Extract the [x, y] coordinate from the center of the cell holding the provided text.  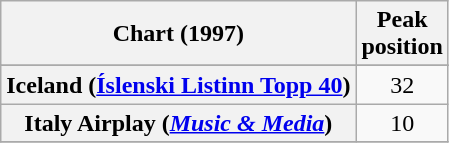
Chart (1997) [178, 34]
Peakposition [402, 34]
32 [402, 85]
Iceland (Íslenski Listinn Topp 40) [178, 85]
10 [402, 123]
Italy Airplay (Music & Media) [178, 123]
